Provide the (x, y) coordinate of the cell's center where the given text is located.  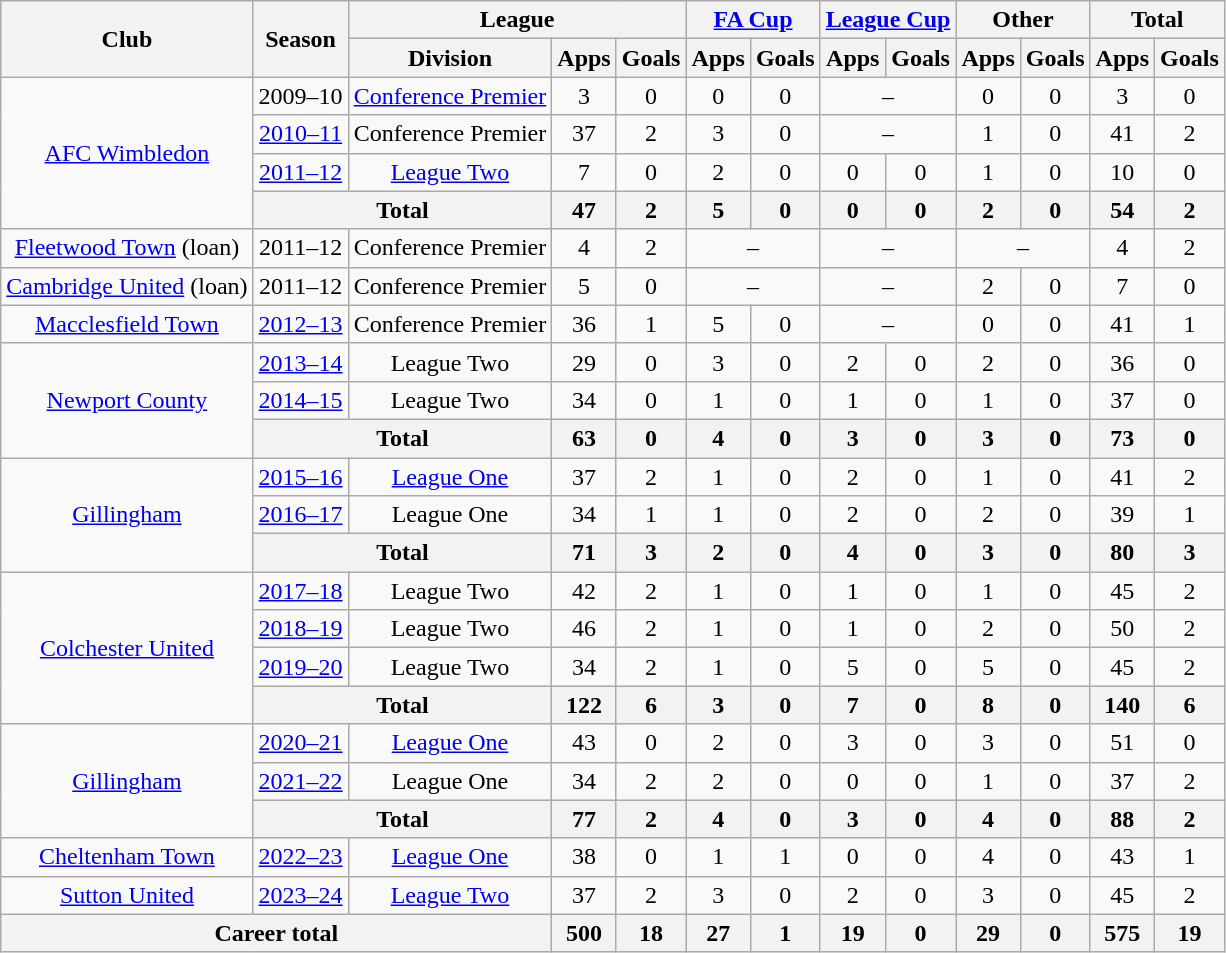
54 (1122, 210)
80 (1122, 553)
Sutton United (127, 895)
Career total (276, 933)
42 (584, 591)
2020–21 (300, 743)
71 (584, 553)
Division (450, 58)
Other (1023, 20)
2010–11 (300, 134)
Club (127, 39)
51 (1122, 743)
2009–10 (300, 96)
2013–14 (300, 362)
73 (1122, 438)
2014–15 (300, 400)
140 (1122, 705)
38 (584, 857)
Season (300, 39)
Cambridge United (loan) (127, 286)
46 (584, 629)
Newport County (127, 400)
10 (1122, 172)
122 (584, 705)
2019–20 (300, 667)
League Cup (888, 20)
18 (651, 933)
FA Cup (753, 20)
2017–18 (300, 591)
63 (584, 438)
2021–22 (300, 781)
League (517, 20)
2023–24 (300, 895)
2022–23 (300, 857)
27 (718, 933)
Fleetwood Town (loan) (127, 248)
88 (1122, 819)
77 (584, 819)
Colchester United (127, 648)
50 (1122, 629)
8 (988, 705)
575 (1122, 933)
2015–16 (300, 477)
47 (584, 210)
AFC Wimbledon (127, 153)
2016–17 (300, 515)
Macclesfield Town (127, 324)
2012–13 (300, 324)
500 (584, 933)
2018–19 (300, 629)
39 (1122, 515)
Cheltenham Town (127, 857)
